Locate the cell with the specified text and output its (x, y) center coordinate. 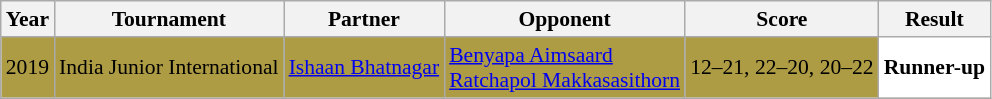
India Junior International (169, 68)
Ishaan Bhatnagar (364, 68)
12–21, 22–20, 20–22 (782, 68)
Partner (364, 19)
Opponent (564, 19)
Year (28, 19)
Result (934, 19)
Runner-up (934, 68)
Benyapa Aimsaard Ratchapol Makkasasithorn (564, 68)
Score (782, 19)
Tournament (169, 19)
2019 (28, 68)
